For the text-containing cell, return its midpoint in [X, Y] coordinate format. 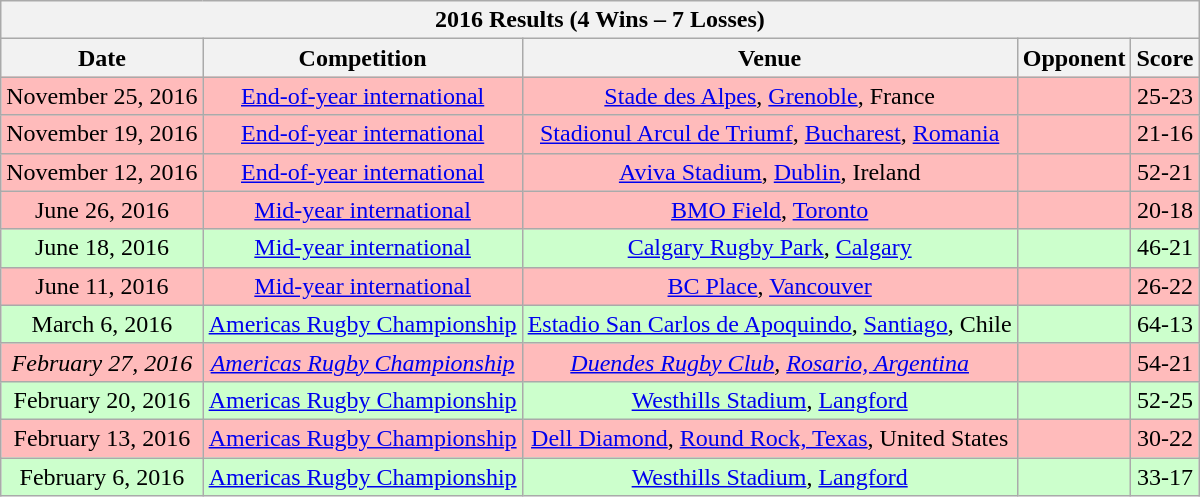
June 18, 2016 [102, 248]
November 12, 2016 [102, 172]
46-21 [1165, 248]
Stadionul Arcul de Triumf, Bucharest, Romania [770, 134]
June 26, 2016 [102, 210]
Dell Diamond, Round Rock, Texas, United States [770, 438]
64-13 [1165, 324]
2016 Results (4 Wins – 7 Losses) [600, 20]
BMO Field, Toronto [770, 210]
21-16 [1165, 134]
February 27, 2016 [102, 362]
54-21 [1165, 362]
Estadio San Carlos de Apoquindo, Santiago, Chile [770, 324]
November 19, 2016 [102, 134]
November 25, 2016 [102, 96]
52-21 [1165, 172]
March 6, 2016 [102, 324]
Date [102, 58]
BC Place, Vancouver [770, 286]
30-22 [1165, 438]
February 6, 2016 [102, 477]
33-17 [1165, 477]
52-25 [1165, 400]
Venue [770, 58]
Competition [362, 58]
26-22 [1165, 286]
Opponent [1074, 58]
June 11, 2016 [102, 286]
Aviva Stadium, Dublin, Ireland [770, 172]
25-23 [1165, 96]
February 13, 2016 [102, 438]
February 20, 2016 [102, 400]
20-18 [1165, 210]
Calgary Rugby Park, Calgary [770, 248]
Duendes Rugby Club, Rosario, Argentina [770, 362]
Score [1165, 58]
Stade des Alpes, Grenoble, France [770, 96]
